Return the [X, Y] coordinate for the center point of the cell that contains the specified text.  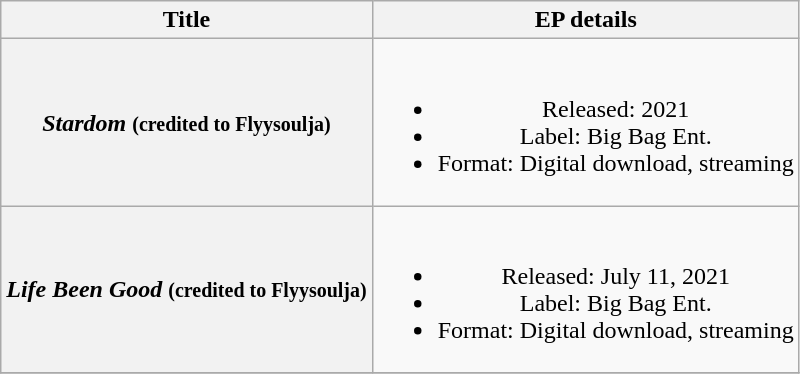
Stardom (credited to Flyysoulja) [186, 122]
Life Been Good (credited to Flyysoulja) [186, 290]
Released: July 11, 2021Label: Big Bag Ent.Format: Digital download, streaming [586, 290]
Released: 2021Label: Big Bag Ent.Format: Digital download, streaming [586, 122]
EP details [586, 20]
Title [186, 20]
